Determine the (X, Y) coordinate at the center of the cell enclosing the given text.  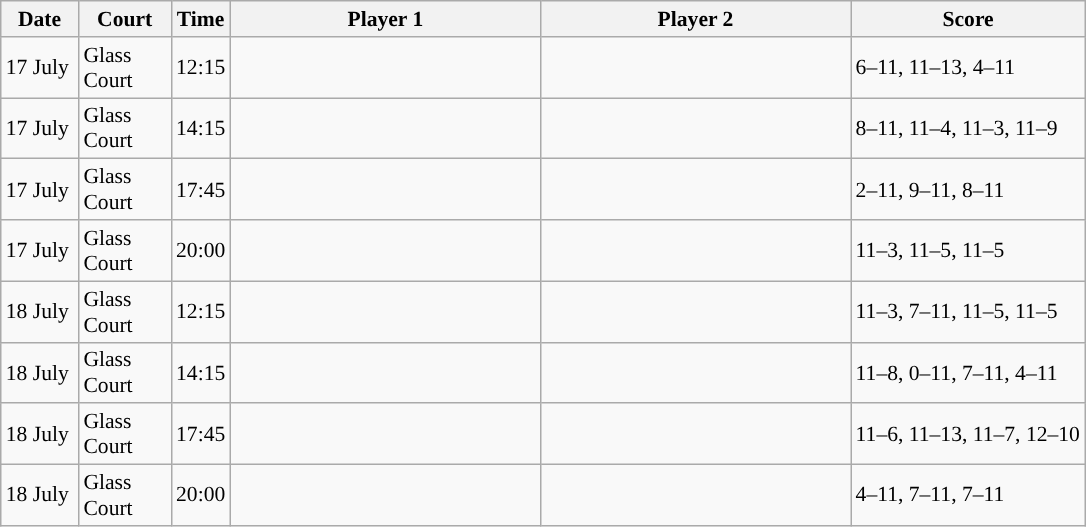
11–6, 11–13, 11–7, 12–10 (968, 434)
2–11, 9–11, 8–11 (968, 190)
8–11, 11–4, 11–3, 11–9 (968, 128)
4–11, 7–11, 7–11 (968, 496)
Score (968, 19)
11–8, 0–11, 7–11, 4–11 (968, 372)
Date (40, 19)
11–3, 7–11, 11–5, 11–5 (968, 312)
Time (200, 19)
11–3, 11–5, 11–5 (968, 250)
Player 2 (695, 19)
Court (124, 19)
Player 1 (385, 19)
6–11, 11–13, 4–11 (968, 68)
